Output the [x, y] coordinate of the center of the cell containing the given text.  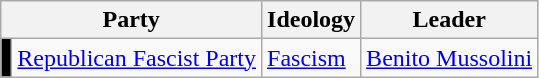
Leader [450, 20]
Fascism [312, 58]
Republican Fascist Party [137, 58]
Party [132, 20]
Ideology [312, 20]
Benito Mussolini [450, 58]
